Determine the [x, y] coordinate at the center of the cell enclosing the given text.  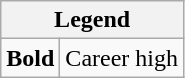
Career high [122, 58]
Legend [92, 20]
Bold [30, 58]
